Search for the cell housing the specified text and yield its (X, Y) center coordinate. 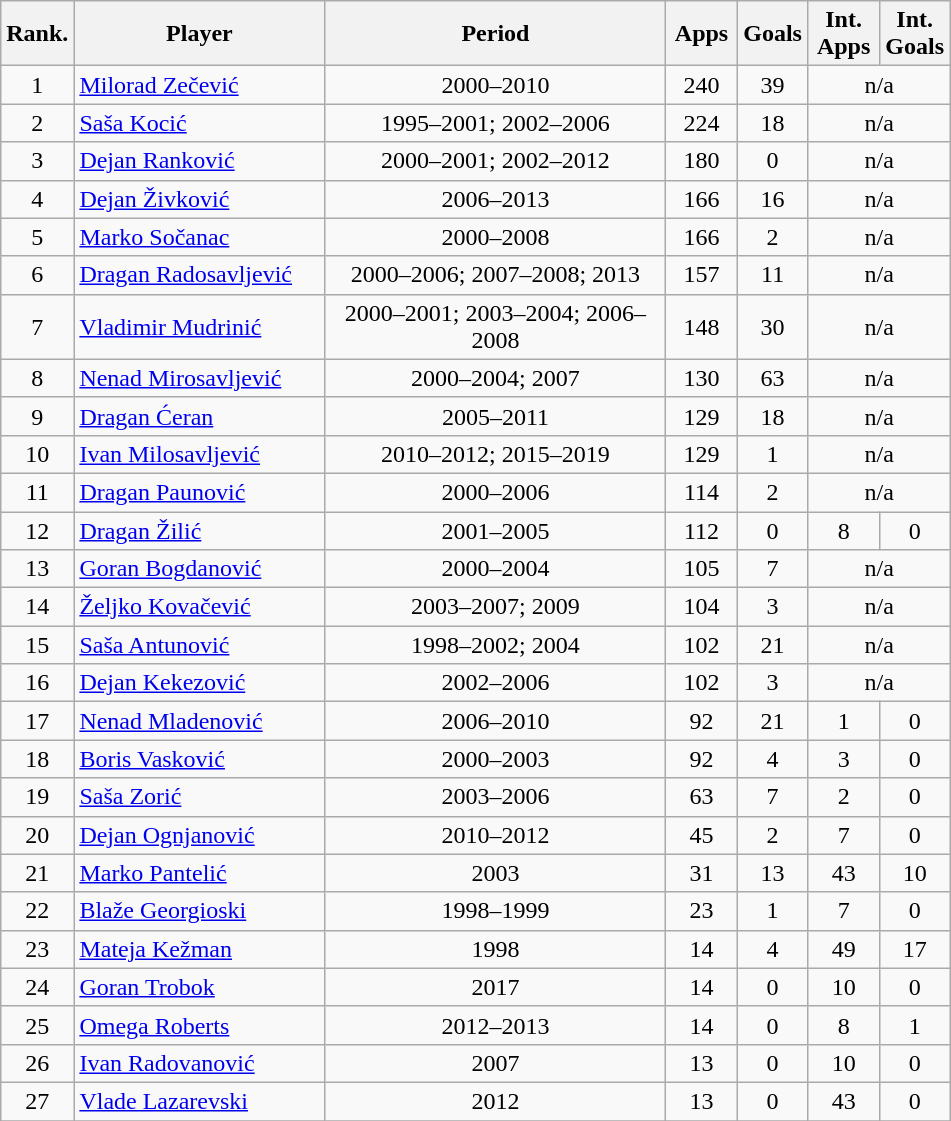
Dragan Žilić (200, 531)
Goran Trobok (200, 987)
104 (702, 607)
2010–2012 (496, 835)
114 (702, 492)
Player (200, 34)
Dejan Ognjanović (200, 835)
Dragan Ćeran (200, 416)
Vladimir Mudrinić (200, 326)
Ivan Radovanović (200, 1063)
2003 (496, 873)
2010–2012; 2015–2019 (496, 454)
2003–2007; 2009 (496, 607)
2000–2010 (496, 85)
2012–2013 (496, 1025)
22 (38, 911)
6 (38, 275)
25 (38, 1025)
Int. Goals (914, 34)
Dejan Ranković (200, 161)
19 (38, 797)
Marko Sočanac (200, 237)
9 (38, 416)
26 (38, 1063)
Milorad Zečević (200, 85)
Saša Zorić (200, 797)
157 (702, 275)
1998–1999 (496, 911)
Int. Apps (844, 34)
Dragan Radosavljević (200, 275)
12 (38, 531)
39 (772, 85)
2007 (496, 1063)
49 (844, 949)
224 (702, 123)
Vlade Lazarevski (200, 1101)
30 (772, 326)
5 (38, 237)
20 (38, 835)
2006–2013 (496, 199)
2000–2006 (496, 492)
Goals (772, 34)
Apps (702, 34)
Ivan Milosavljević (200, 454)
130 (702, 378)
45 (702, 835)
Omega Roberts (200, 1025)
24 (38, 987)
Nenad Mladenović (200, 721)
Blaže Georgioski (200, 911)
148 (702, 326)
Boris Vasković (200, 759)
Dragan Paunović (200, 492)
2000–2003 (496, 759)
1998 (496, 949)
2006–2010 (496, 721)
Željko Kovačević (200, 607)
1995–2001; 2002–2006 (496, 123)
2003–2006 (496, 797)
2000–2001; 2002–2012 (496, 161)
Saša Kocić (200, 123)
Period (496, 34)
Goran Bogdanović (200, 569)
15 (38, 645)
Rank. (38, 34)
2002–2006 (496, 683)
180 (702, 161)
Dejan Kekezović (200, 683)
105 (702, 569)
2000–2006; 2007–2008; 2013 (496, 275)
2000–2004; 2007 (496, 378)
Marko Pantelić (200, 873)
112 (702, 531)
1998–2002; 2004 (496, 645)
2000–2008 (496, 237)
Saša Antunović (200, 645)
31 (702, 873)
240 (702, 85)
2000–2001; 2003–2004; 2006–2008 (496, 326)
Mateja Kežman (200, 949)
2017 (496, 987)
2005–2011 (496, 416)
2012 (496, 1101)
Nenad Mirosavljević (200, 378)
27 (38, 1101)
2001–2005 (496, 531)
2000–2004 (496, 569)
Dejan Živković (200, 199)
